Output the [x, y] coordinate of the center of the cell containing the given text.  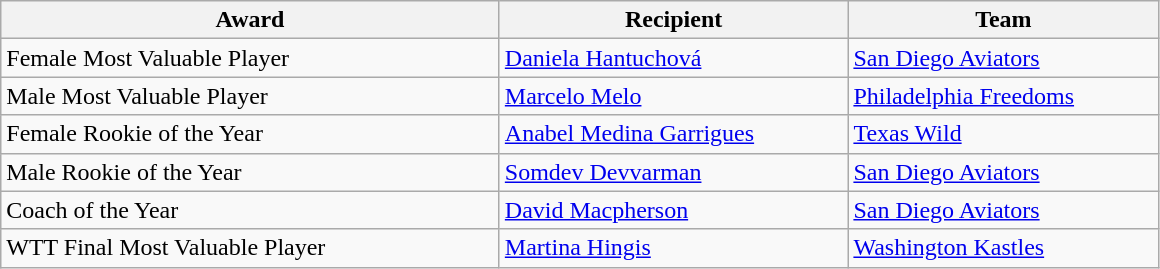
Anabel Medina Garrigues [674, 134]
Somdev Devvarman [674, 172]
WTT Final Most Valuable Player [250, 248]
Recipient [674, 20]
Award [250, 20]
Texas Wild [1004, 134]
Philadelphia Freedoms [1004, 96]
Coach of the Year [250, 210]
Washington Kastles [1004, 248]
Team [1004, 20]
Daniela Hantuchová [674, 58]
Male Rookie of the Year [250, 172]
Female Rookie of the Year [250, 134]
Female Most Valuable Player [250, 58]
Male Most Valuable Player [250, 96]
David Macpherson [674, 210]
Martina Hingis [674, 248]
Marcelo Melo [674, 96]
